Search for the cell housing the specified text and yield its (X, Y) center coordinate. 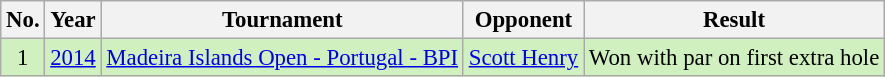
2014 (73, 58)
Opponent (523, 20)
Tournament (282, 20)
Madeira Islands Open - Portugal - BPI (282, 58)
1 (23, 58)
Result (734, 20)
Year (73, 20)
Scott Henry (523, 58)
Won with par on first extra hole (734, 58)
No. (23, 20)
